Search for the cell housing the specified text and yield its (x, y) center coordinate. 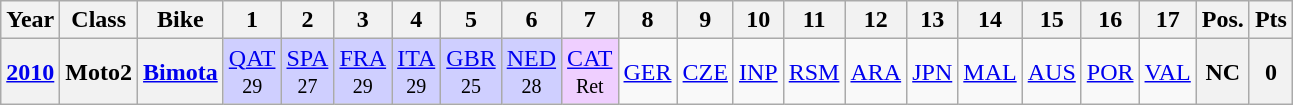
CATRet (590, 72)
Bike (181, 20)
3 (363, 20)
AUS (1052, 72)
POR (1110, 72)
Moto2 (99, 72)
GBR25 (471, 72)
Class (99, 20)
16 (1110, 20)
12 (876, 20)
6 (531, 20)
17 (1168, 20)
Bimota (181, 72)
Pos. (1222, 20)
CZE (705, 72)
2010 (30, 72)
14 (990, 20)
MAL (990, 72)
7 (590, 20)
GER (648, 72)
5 (471, 20)
NC (1222, 72)
8 (648, 20)
Year (30, 20)
JPN (932, 72)
15 (1052, 20)
ARA (876, 72)
1 (252, 20)
RSM (814, 72)
10 (758, 20)
SPA27 (308, 72)
FRA29 (363, 72)
INP (758, 72)
QAT29 (252, 72)
Pts (1270, 20)
VAL (1168, 72)
2 (308, 20)
9 (705, 20)
13 (932, 20)
11 (814, 20)
ITA29 (416, 72)
0 (1270, 72)
4 (416, 20)
NED28 (531, 72)
